Provide the [x, y] coordinate of the cell's center where the given text is located.  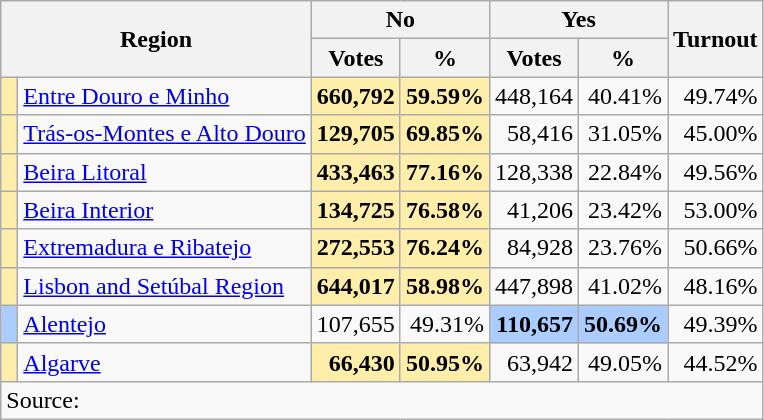
644,017 [356, 286]
22.84% [624, 172]
49.31% [444, 324]
50.69% [624, 324]
48.16% [716, 286]
58.98% [444, 286]
50.66% [716, 248]
49.56% [716, 172]
59.59% [444, 96]
Algarve [165, 362]
50.95% [444, 362]
23.76% [624, 248]
49.74% [716, 96]
66,430 [356, 362]
76.24% [444, 248]
447,898 [534, 286]
49.39% [716, 324]
77.16% [444, 172]
44.52% [716, 362]
107,655 [356, 324]
40.41% [624, 96]
Entre Douro e Minho [165, 96]
110,657 [534, 324]
433,463 [356, 172]
41,206 [534, 210]
Beira Interior [165, 210]
Source: [382, 400]
129,705 [356, 134]
41.02% [624, 286]
272,553 [356, 248]
45.00% [716, 134]
Trás-os-Montes e Alto Douro [165, 134]
23.42% [624, 210]
Yes [578, 20]
49.05% [624, 362]
31.05% [624, 134]
No [400, 20]
448,164 [534, 96]
76.58% [444, 210]
53.00% [716, 210]
84,928 [534, 248]
128,338 [534, 172]
Beira Litoral [165, 172]
660,792 [356, 96]
63,942 [534, 362]
Extremadura e Ribatejo [165, 248]
69.85% [444, 134]
134,725 [356, 210]
Lisbon and Setúbal Region [165, 286]
58,416 [534, 134]
Alentejo [165, 324]
Region [156, 39]
Turnout [716, 39]
